Locate the cell with the specified text and output its (X, Y) center coordinate. 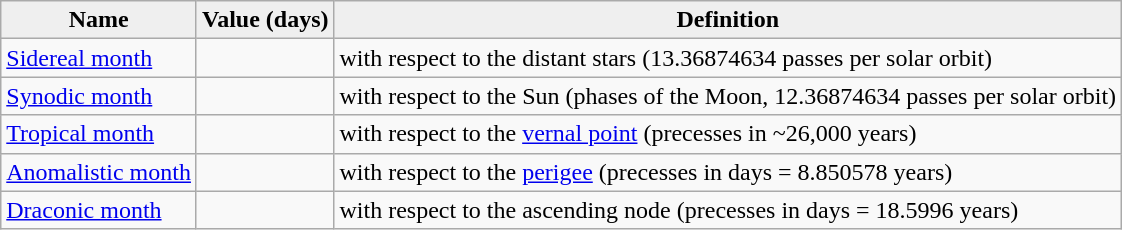
Anomalistic month (99, 172)
Definition (728, 20)
with respect to the perigee (precesses in days = 8.850578 years) (728, 172)
Tropical month (99, 134)
Sidereal month (99, 58)
with respect to the ascending node (precesses in days = 18.5996 years) (728, 210)
with respect to the Sun (phases of the Moon, 12.36874634 passes per solar orbit) (728, 96)
with respect to the vernal point (precesses in ~26,000 years) (728, 134)
with respect to the distant stars (13.36874634 passes per solar orbit) (728, 58)
Synodic month (99, 96)
Draconic month (99, 210)
Name (99, 20)
Value (days) (265, 20)
